Output the (x, y) coordinate of the center of the cell containing the given text.  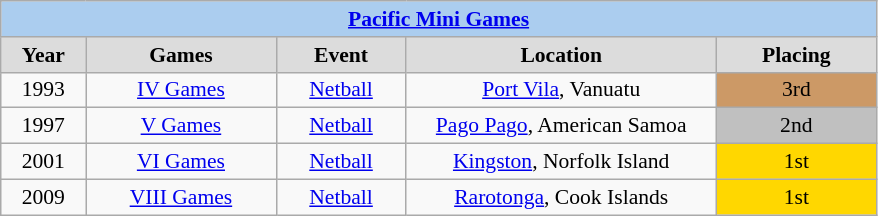
Event (341, 55)
Location (561, 55)
Pago Pago, American Samoa (561, 126)
VI Games (181, 162)
Pacific Mini Games (439, 19)
IV Games (181, 90)
2009 (44, 197)
V Games (181, 126)
VIII Games (181, 197)
Rarotonga, Cook Islands (561, 197)
2nd (796, 126)
3rd (796, 90)
1997 (44, 126)
Kingston, Norfolk Island (561, 162)
Placing (796, 55)
Port Vila, Vanuatu (561, 90)
Year (44, 55)
Games (181, 55)
2001 (44, 162)
1993 (44, 90)
